Search for the cell housing the specified text and yield its [X, Y] center coordinate. 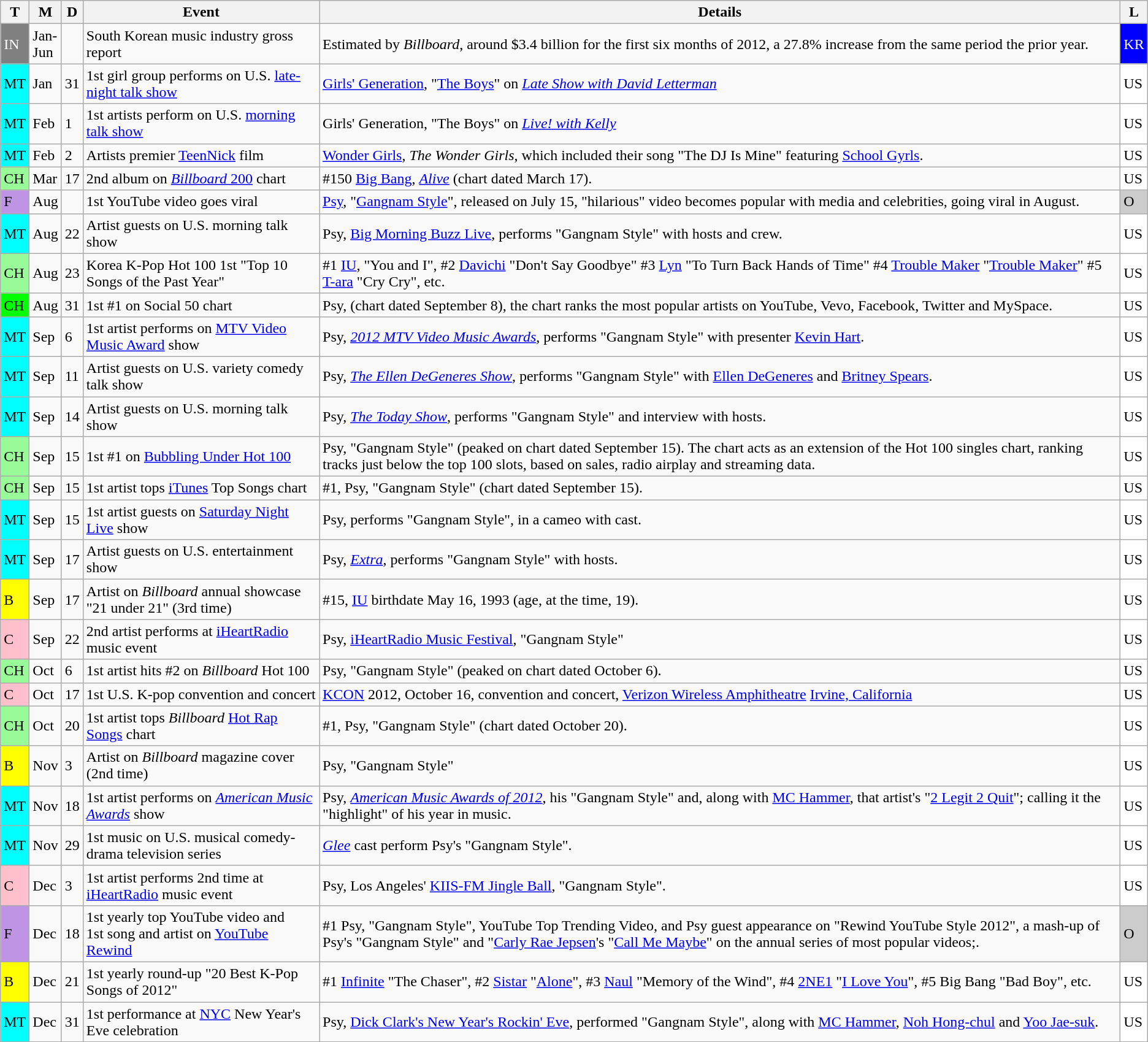
T [15, 12]
1st #1 on Social 50 chart [201, 305]
Psy, performs "Gangnam Style", in a cameo with cast. [720, 520]
Girls' Generation, "The Boys" on Late Show with David Letterman [720, 83]
1st artist tops iTunes Top Songs chart [201, 488]
#1, Psy, "Gangnam Style" (chart dated October 20). [720, 726]
23 [72, 274]
D [72, 12]
Psy, (chart dated September 8), the chart ranks the most popular artists on YouTube, Vevo, Facebook, Twitter and MySpace. [720, 305]
21 [72, 981]
2nd album on Billboard 200 chart [201, 178]
2nd artist performs at iHeartRadio music event [201, 639]
14 [72, 416]
29 [72, 845]
2 [72, 155]
IN [15, 44]
KR [1134, 44]
KCON 2012, October 16, convention and concert, Verizon Wireless Amphitheatre Irvine, California [720, 694]
Psy, The Today Show, performs "Gangnam Style" and interview with hosts. [720, 416]
1 [72, 124]
1st artist performs on MTV Video Music Award show [201, 336]
Psy, "Gangnam Style" (peaked on chart dated October 6). [720, 671]
Psy, Dick Clark's New Year's Rockin' Eve, performed "Gangnam Style", along with MC Hammer, Noh Hong-chul and Yoo Jae-suk. [720, 1022]
Details [720, 12]
M [45, 12]
Psy, Big Morning Buzz Live, performs "Gangnam Style" with hosts and crew. [720, 233]
1st artist performs on American Music Awards show [201, 806]
South Korean music industry gross report [201, 44]
Psy, The Ellen DeGeneres Show, performs "Gangnam Style" with Ellen DeGeneres and Britney Spears. [720, 377]
Girls' Generation, "The Boys" on Live! with Kelly [720, 124]
1st #1 on Bubbling Under Hot 100 [201, 456]
1st U.S. K-pop convention and concert [201, 694]
Psy, "Gangnam Style", released on July 15, "hilarious" video becomes popular with media and celebrities, going viral in August. [720, 202]
Psy, "Gangnam Style" [720, 765]
Mar [45, 178]
1st artist tops Billboard Hot Rap Songs chart [201, 726]
#1, Psy, "Gangnam Style" (chart dated September 15). [720, 488]
Artist on Billboard magazine cover (2nd time) [201, 765]
1st girl group performs on U.S. late-night talk show [201, 83]
Artist on Billboard annual showcase "21 under 21" (3rd time) [201, 600]
1st artist performs 2nd time at iHeartRadio music event [201, 886]
Wonder Girls, The Wonder Girls, which included their song "The DJ Is Mine" featuring School Gyrls. [720, 155]
#150 Big Bang, Alive (chart dated March 17). [720, 178]
Jan [45, 83]
Psy, Extra, performs "Gangnam Style" with hosts. [720, 559]
1st performance at NYC New Year's Eve celebration [201, 1022]
20 [72, 726]
Artist guests on U.S. entertainment show [201, 559]
1st yearly top YouTube video and1st song and artist on YouTube Rewind [201, 933]
Glee cast perform Psy's "Gangnam Style". [720, 845]
Psy, Los Angeles' KIIS-FM Jingle Ball, "Gangnam Style". [720, 886]
1st artist hits #2 on Billboard Hot 100 [201, 671]
Estimated by Billboard, around $3.4 billion for the first six months of 2012, a 27.8% increase from the same period the prior year. [720, 44]
L [1134, 12]
11 [72, 377]
Psy, iHeartRadio Music Festival, "Gangnam Style" [720, 639]
Korea K-Pop Hot 100 1st "Top 10 Songs of the Past Year" [201, 274]
Event [201, 12]
1st artist guests on Saturday Night Live show [201, 520]
Artists premier TeenNick film [201, 155]
#1 Infinite "The Chaser", #2 Sistar "Alone", #3 Naul "Memory of the Wind", #4 2NE1 "I Love You", #5 Big Bang "Bad Boy", etc. [720, 981]
1st artists perform on U.S. morning talk show [201, 124]
#15, IU birthdate May 16, 1993 (age, at the time, 19). [720, 600]
Jan-Jun [45, 44]
1st music on U.S. musical comedy-drama television series [201, 845]
1st YouTube video goes viral [201, 202]
Artist guests on U.S. variety comedy talk show [201, 377]
#1 IU, "You and I", #2 Davichi "Don't Say Goodbye" #3 Lyn "To Turn Back Hands of Time" #4 Trouble Maker "Trouble Maker" #5 T-ara "Cry Cry", etc. [720, 274]
1st yearly round-up "20 Best K-Pop Songs of 2012" [201, 981]
Psy, 2012 MTV Video Music Awards, performs "Gangnam Style" with presenter Kevin Hart. [720, 336]
